Return the [X, Y] coordinate for the center point of the cell that contains the specified text.  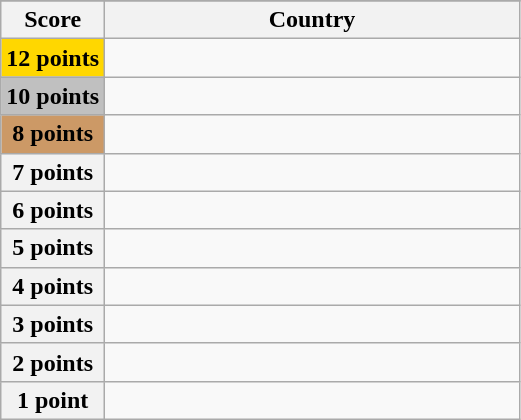
7 points [53, 172]
Score [53, 20]
5 points [53, 248]
12 points [53, 58]
Country [312, 20]
8 points [53, 134]
3 points [53, 324]
10 points [53, 96]
4 points [53, 286]
6 points [53, 210]
2 points [53, 362]
1 point [53, 400]
